Search for the cell housing the specified text and yield its (X, Y) center coordinate. 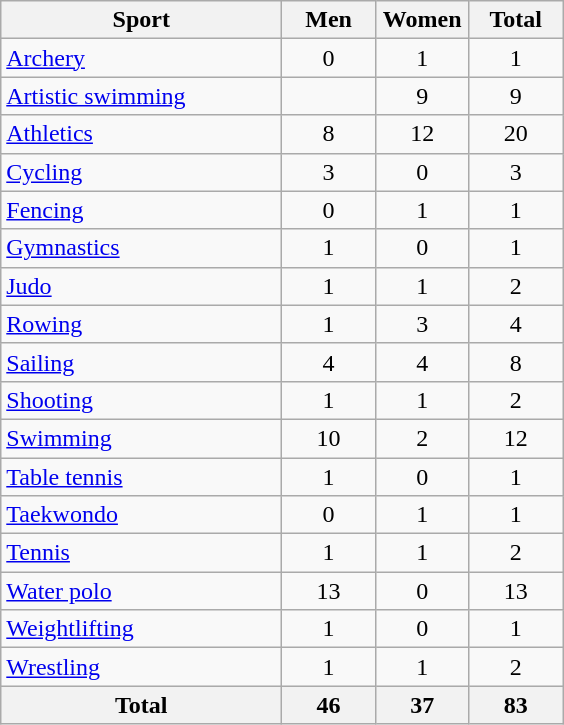
Fencing (142, 210)
46 (329, 705)
Swimming (142, 438)
Wrestling (142, 667)
Taekwondo (142, 515)
83 (516, 705)
Sailing (142, 362)
Gymnastics (142, 248)
Rowing (142, 324)
Judo (142, 286)
20 (516, 134)
Women (422, 20)
10 (329, 438)
Sport (142, 20)
Cycling (142, 172)
Tennis (142, 553)
Weightlifting (142, 629)
Athletics (142, 134)
Men (329, 20)
Table tennis (142, 477)
Artistic swimming (142, 96)
37 (422, 705)
Water polo (142, 591)
Archery (142, 58)
Shooting (142, 400)
